For the text-containing cell, return its midpoint in [X, Y] coordinate format. 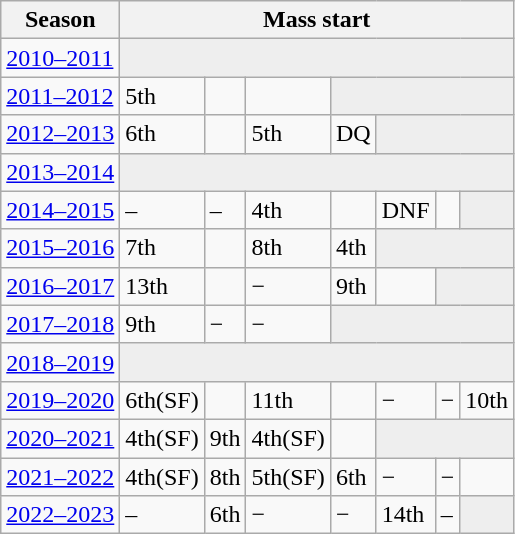
DQ [353, 134]
2021–2022 [60, 477]
14th [406, 515]
2020–2021 [60, 438]
10th [487, 400]
6th(SF) [162, 400]
DNF [406, 210]
2015–2016 [60, 248]
2013–2014 [60, 172]
2014–2015 [60, 210]
2012–2013 [60, 134]
5th(SF) [288, 477]
2011–2012 [60, 96]
2019–2020 [60, 400]
2017–2018 [60, 324]
Season [60, 20]
11th [288, 400]
2016–2017 [60, 286]
2018–2019 [60, 362]
2010–2011 [60, 58]
7th [162, 248]
13th [162, 286]
Mass start [317, 20]
2022–2023 [60, 515]
